From the cell containing the given text, extract its center point as [x, y] coordinate. 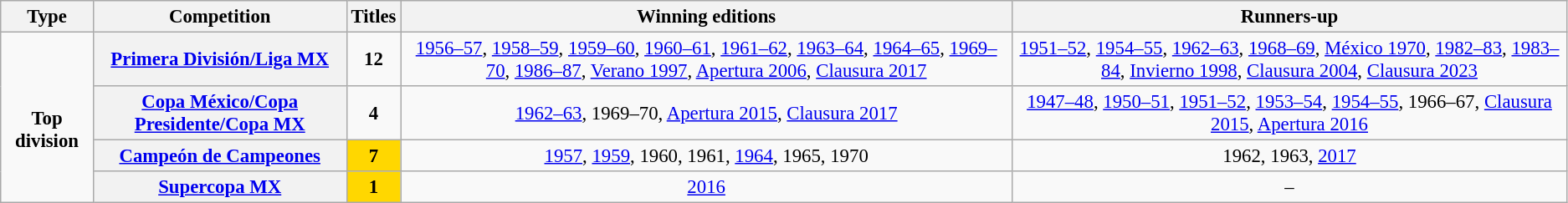
Titles [373, 17]
4 [373, 114]
Supercopa MX [219, 187]
Type [47, 17]
1962, 1963, 2017 [1290, 156]
12 [373, 60]
1962–63, 1969–70, Apertura 2015, Clausura 2017 [706, 114]
1951–52, 1954–55, 1962–63, 1968–69, México 1970, 1982–83, 1983–84, Invierno 1998, Clausura 2004, Clausura 2023 [1290, 60]
1947–48, 1950–51, 1951–52, 1953–54, 1954–55, 1966–67, Clausura 2015, Apertura 2016 [1290, 114]
Competition [219, 17]
Copa México/Copa Presidente/Copa MX [219, 114]
Top division [47, 118]
– [1290, 187]
1956–57, 1958–59, 1959–60, 1960–61, 1961–62, 1963–64, 1964–65, 1969–70, 1986–87, Verano 1997, Apertura 2006, Clausura 2017 [706, 60]
Primera División/Liga MX [219, 60]
Runners-up [1290, 17]
Winning editions [706, 17]
1957, 1959, 1960, 1961, 1964, 1965, 1970 [706, 156]
7 [373, 156]
2016 [706, 187]
1 [373, 187]
Campeón de Campeones [219, 156]
